Extract the (X, Y) coordinate from the center of the cell holding the provided text.  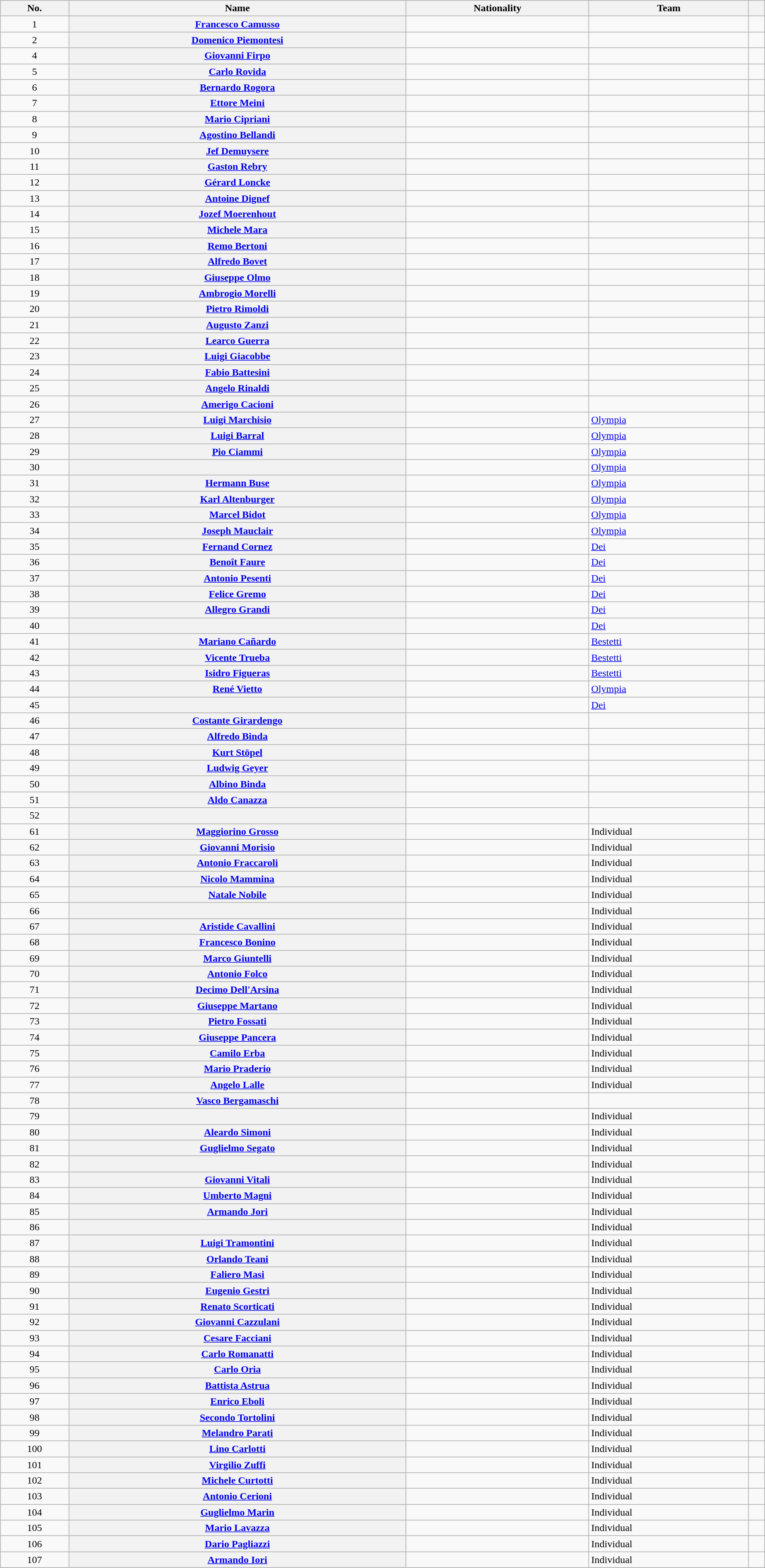
Guglielmo Marin (237, 1512)
Enrico Eboli (237, 1401)
93 (35, 1338)
23 (35, 356)
Eugenio Gestri (237, 1291)
Aldo Canazza (237, 800)
Giuseppe Pancera (237, 1037)
Albino Binda (237, 784)
Allegro Grandi (237, 610)
48 (35, 752)
83 (35, 1180)
35 (35, 547)
21 (35, 325)
78 (35, 1101)
65 (35, 895)
10 (35, 151)
Luigi Tramontini (237, 1243)
97 (35, 1401)
43 (35, 673)
Camilo Erba (237, 1053)
Renato Scorticati (237, 1306)
20 (35, 309)
Natale Nobile (237, 895)
Isidro Figueras (237, 673)
25 (35, 388)
Decimo Dell'Arsina (237, 990)
Battista Astrua (237, 1385)
63 (35, 863)
46 (35, 721)
Pietro Fossati (237, 1021)
Agostino Bellandi (237, 135)
Pietro Rimoldi (237, 309)
Name (237, 8)
42 (35, 657)
Luigi Giacobbe (237, 356)
96 (35, 1385)
2 (35, 40)
99 (35, 1433)
104 (35, 1512)
Marcel Bidot (237, 515)
13 (35, 198)
85 (35, 1212)
37 (35, 578)
Gérard Loncke (237, 182)
Ettore Meini (237, 103)
12 (35, 182)
Luigi Barral (237, 435)
Umberto Magni (237, 1195)
Secondo Tortolini (237, 1417)
Nicolo Mammina (237, 879)
Fernand Cornez (237, 547)
50 (35, 784)
Kurt Stöpel (237, 752)
6 (35, 87)
Hermann Buse (237, 483)
102 (35, 1481)
74 (35, 1037)
Mario Lavazza (237, 1528)
31 (35, 483)
Maggiorino Grosso (237, 831)
Giuseppe Martano (237, 1006)
Luigi Marchisio (237, 420)
Cesare Facciani (237, 1338)
Angelo Rinaldi (237, 388)
19 (35, 293)
Costante Girardengo (237, 721)
14 (35, 214)
106 (35, 1544)
101 (35, 1464)
91 (35, 1306)
Pio Ciammi (237, 451)
Antonio Fraccaroli (237, 863)
86 (35, 1227)
84 (35, 1195)
62 (35, 847)
92 (35, 1322)
Carlo Oria (237, 1370)
26 (35, 404)
87 (35, 1243)
1 (35, 24)
71 (35, 990)
Giovanni Cazzulani (237, 1322)
Vasco Bergamaschi (237, 1101)
Guglielmo Segato (237, 1148)
22 (35, 341)
Gaston Rebry (237, 166)
Antonio Cerioni (237, 1496)
5 (35, 72)
73 (35, 1021)
90 (35, 1291)
Lino Carlotti (237, 1449)
Carlo Rovida (237, 72)
Michele Mara (237, 230)
Benoît Faure (237, 562)
107 (35, 1560)
38 (35, 594)
Augusto Zanzi (237, 325)
32 (35, 499)
72 (35, 1006)
Bernardo Rogora (237, 87)
95 (35, 1370)
34 (35, 531)
75 (35, 1053)
Mario Praderio (237, 1069)
15 (35, 230)
24 (35, 372)
51 (35, 800)
No. (35, 8)
7 (35, 103)
9 (35, 135)
Giovanni Firpo (237, 56)
68 (35, 942)
Marco Giuntelli (237, 958)
64 (35, 879)
69 (35, 958)
41 (35, 641)
40 (35, 626)
66 (35, 910)
Alfredo Binda (237, 737)
Antoine Dignef (237, 198)
52 (35, 816)
Mariano Cañardo (237, 641)
Michele Curtotti (237, 1481)
Virgilio Zuffi (237, 1464)
Giuseppe Olmo (237, 277)
28 (35, 435)
4 (35, 56)
Dario Pagliazzi (237, 1544)
Armando Jori (237, 1212)
49 (35, 768)
Antonio Folco (237, 974)
39 (35, 610)
Angelo Lalle (237, 1085)
René Vietto (237, 689)
105 (35, 1528)
Jef Demuysere (237, 151)
82 (35, 1164)
70 (35, 974)
27 (35, 420)
Faliero Masi (237, 1275)
77 (35, 1085)
Nationality (498, 8)
89 (35, 1275)
94 (35, 1354)
Mario Cipriani (237, 119)
16 (35, 246)
47 (35, 737)
Fabio Battesini (237, 372)
Melandro Parati (237, 1433)
Armando Iori (237, 1560)
98 (35, 1417)
Ambrogio Morelli (237, 293)
Alfredo Bovet (237, 262)
44 (35, 689)
17 (35, 262)
18 (35, 277)
67 (35, 926)
Team (669, 8)
Aristide Cavallini (237, 926)
45 (35, 705)
Felice Gremo (237, 594)
81 (35, 1148)
Domenico Piemontesi (237, 40)
Aleardo Simoni (237, 1132)
30 (35, 467)
Giovanni Vitali (237, 1180)
8 (35, 119)
11 (35, 166)
61 (35, 831)
88 (35, 1259)
76 (35, 1069)
Antonio Pesenti (237, 578)
Learco Guerra (237, 341)
Ludwig Geyer (237, 768)
103 (35, 1496)
Karl Altenburger (237, 499)
Francesco Camusso (237, 24)
Remo Bertoni (237, 246)
Francesco Bonino (237, 942)
Vicente Trueba (237, 657)
Jozef Moerenhout (237, 214)
36 (35, 562)
80 (35, 1132)
Orlando Teani (237, 1259)
33 (35, 515)
Amerigo Cacioni (237, 404)
29 (35, 451)
79 (35, 1116)
Carlo Romanatti (237, 1354)
100 (35, 1449)
Giovanni Morisio (237, 847)
Joseph Mauclair (237, 531)
